Return (x, y) of the center of cell containing provided text 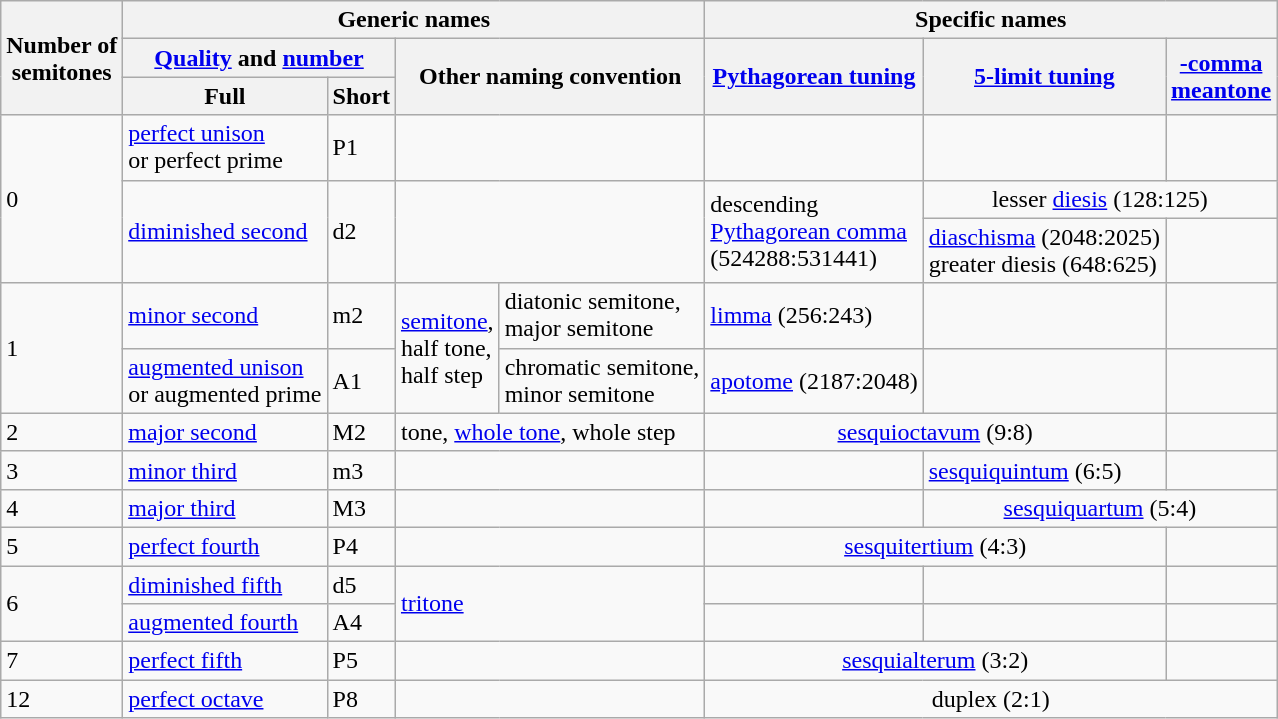
4 (62, 508)
limma (256:243) (814, 316)
apotome (2187:2048) (814, 380)
1 (62, 348)
Short (361, 96)
P4 (361, 546)
semitone,half tone,half step (447, 348)
perfect fifth (225, 661)
major second (225, 432)
P5 (361, 661)
diatonic semitone,major semitone (602, 316)
Pythagorean tuning (814, 77)
5 (62, 546)
12 (62, 699)
d5 (361, 585)
P1 (361, 148)
minor third (225, 470)
A1 (361, 380)
tone, whole tone, whole step (550, 432)
chromatic semitone,minor semitone (602, 380)
m2 (361, 316)
0 (62, 199)
6 (62, 604)
tritone (550, 604)
Number ofsemitones (62, 58)
2 (62, 432)
-commameantone (1222, 77)
lesser diesis (128:125) (1100, 199)
diminished fifth (225, 585)
M3 (361, 508)
perfect unison or perfect prime (225, 148)
Specific names (991, 20)
A4 (361, 623)
augmented unison or augmented prime (225, 380)
descendingPythagorean comma(524288:531441) (814, 232)
5-limit tuning (1044, 77)
sesquioctavum (9:8) (936, 432)
perfect fourth (225, 546)
minor second (225, 316)
M2 (361, 432)
diminished second (225, 232)
augmented fourth (225, 623)
sesquitertium (4:3) (936, 546)
duplex (2:1) (991, 699)
d2 (361, 232)
sesquiquartum (5:4) (1100, 508)
sesquiquintum (6:5) (1044, 470)
perfect octave (225, 699)
major third (225, 508)
diaschisma (2048:2025)greater diesis (648:625) (1044, 250)
Other naming convention (550, 77)
Full (225, 96)
m3 (361, 470)
3 (62, 470)
sesquialterum (3:2) (936, 661)
P8 (361, 699)
7 (62, 661)
Quality and number (260, 58)
Generic names (414, 20)
